For the text-containing cell, return its midpoint in [x, y] coordinate format. 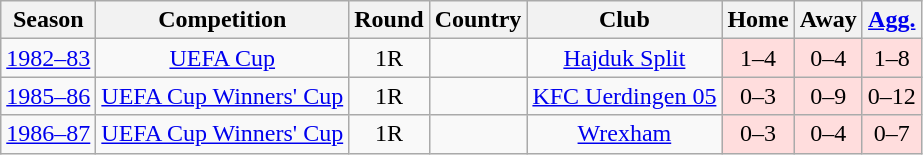
1985–86 [48, 96]
1982–83 [48, 58]
Club [624, 20]
Round [389, 20]
0–9 [828, 96]
Away [828, 20]
KFC Uerdingen 05 [624, 96]
UEFA Cup [222, 58]
1–8 [892, 58]
0–12 [892, 96]
Hajduk Split [624, 58]
Season [48, 20]
Country [478, 20]
1986–87 [48, 134]
1–4 [758, 58]
Wrexham [624, 134]
Competition [222, 20]
Home [758, 20]
0–7 [892, 134]
Agg. [892, 20]
